Search for the cell housing the specified text and yield its (x, y) center coordinate. 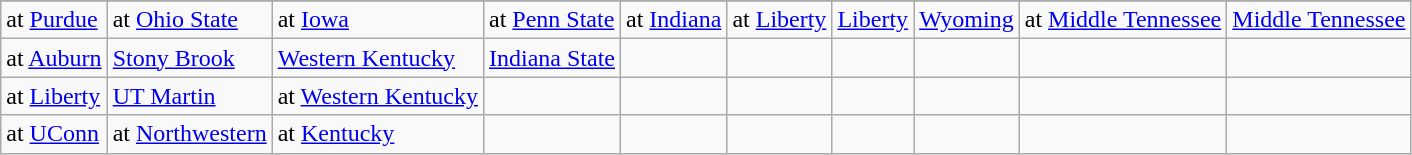
at Northwestern (190, 134)
at Iowa (378, 20)
at UConn (54, 134)
at Kentucky (378, 134)
at Western Kentucky (378, 96)
Wyoming (967, 20)
Liberty (873, 20)
Indiana State (552, 58)
UT Martin (190, 96)
at Auburn (54, 58)
at Ohio State (190, 20)
Stony Brook (190, 58)
at Middle Tennessee (1123, 20)
at Purdue (54, 20)
at Penn State (552, 20)
Middle Tennessee (1319, 20)
at Indiana (674, 20)
Western Kentucky (378, 58)
